For the text-containing cell, return its midpoint in [x, y] coordinate format. 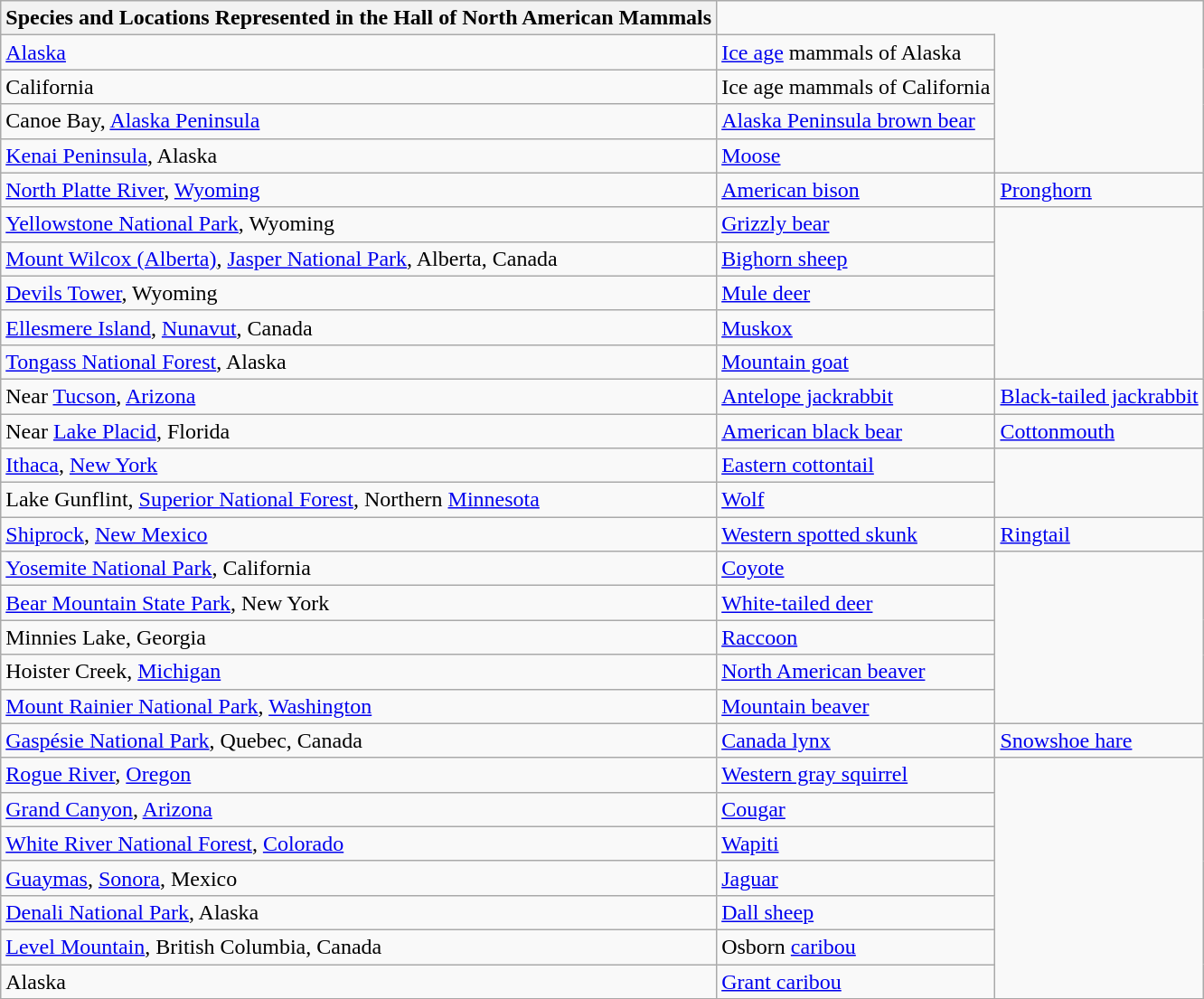
Level Mountain, British Columbia, Canada [359, 947]
Devils Tower, Wyoming [359, 293]
Alaska Peninsula brown bear [856, 121]
Near Lake Placid, Florida [359, 431]
Cougar [856, 809]
Yellowstone National Park, Wyoming [359, 224]
American bison [856, 190]
Pronghorn [1099, 190]
Mount Rainier National Park, Washington [359, 706]
North Platte River, Wyoming [359, 190]
North American beaver [856, 672]
Guaymas, Sonora, Mexico [359, 878]
Wapiti [856, 843]
Species and Locations Represented in the Hall of North American Mammals [359, 18]
Bear Mountain State Park, New York [359, 603]
Mountain beaver [856, 706]
White-tailed deer [856, 603]
California [359, 87]
Kenai Peninsula, Alaska [359, 156]
Grand Canyon, Arizona [359, 809]
Grizzly bear [856, 224]
Bighorn sheep [856, 259]
Canada lynx [856, 740]
Cottonmouth [1099, 431]
Osborn caribou [856, 947]
Shiprock, New Mexico [359, 534]
Western gray squirrel [856, 775]
Mountain goat [856, 362]
Lake Gunflint, Superior National Forest, Northern Minnesota [359, 500]
Ice age mammals of California [856, 87]
American black bear [856, 431]
Mount Wilcox (Alberta), Jasper National Park, Alberta, Canada [359, 259]
Coyote [856, 569]
Raccoon [856, 637]
Dall sheep [856, 912]
Canoe Bay, Alaska Peninsula [359, 121]
Near Tucson, Arizona [359, 396]
Black-tailed jackrabbit [1099, 396]
Antelope jackrabbit [856, 396]
Western spotted skunk [856, 534]
Ringtail [1099, 534]
Grant caribou [856, 981]
Gaspésie National Park, Quebec, Canada [359, 740]
Ice age mammals of Alaska [856, 52]
Wolf [856, 500]
Yosemite National Park, California [359, 569]
Ellesmere Island, Nunavut, Canada [359, 327]
Muskox [856, 327]
Moose [856, 156]
Snowshoe hare [1099, 740]
Denali National Park, Alaska [359, 912]
Minnies Lake, Georgia [359, 637]
Ithaca, New York [359, 466]
White River National Forest, Colorado [359, 843]
Eastern cottontail [856, 466]
Tongass National Forest, Alaska [359, 362]
Jaguar [856, 878]
Rogue River, Oregon [359, 775]
Mule deer [856, 293]
Hoister Creek, Michigan [359, 672]
